Search for the cell housing the specified text and yield its [X, Y] center coordinate. 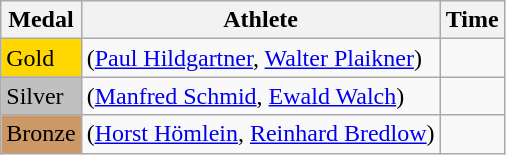
(Horst Hömlein, Reinhard Bredlow) [260, 134]
Medal [41, 20]
(Manfred Schmid, Ewald Walch) [260, 96]
Bronze [41, 134]
Athlete [260, 20]
Time [472, 20]
Silver [41, 96]
Gold [41, 58]
(Paul Hildgartner, Walter Plaikner) [260, 58]
